Identify which cell holds the provided text, then report its (x, y) central coordinate. 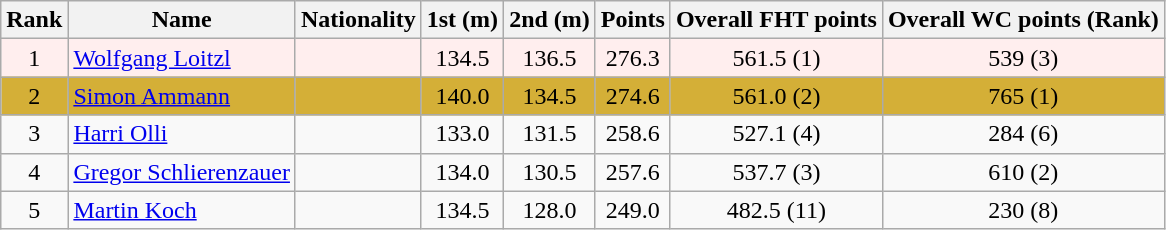
5 (34, 210)
134.0 (462, 172)
Overall WC points (Rank) (1023, 20)
Harri Olli (182, 134)
274.6 (632, 96)
249.0 (632, 210)
Simon Ammann (182, 96)
Name (182, 20)
2 (34, 96)
610 (2) (1023, 172)
140.0 (462, 96)
539 (3) (1023, 58)
Overall FHT points (776, 20)
130.5 (550, 172)
257.6 (632, 172)
537.7 (3) (776, 172)
136.5 (550, 58)
131.5 (550, 134)
133.0 (462, 134)
2nd (m) (550, 20)
258.6 (632, 134)
482.5 (11) (776, 210)
4 (34, 172)
230 (8) (1023, 210)
Rank (34, 20)
527.1 (4) (776, 134)
3 (34, 134)
Gregor Schlierenzauer (182, 172)
284 (6) (1023, 134)
1 (34, 58)
128.0 (550, 210)
561.5 (1) (776, 58)
Wolfgang Loitzl (182, 58)
561.0 (2) (776, 96)
Nationality (358, 20)
765 (1) (1023, 96)
276.3 (632, 58)
1st (m) (462, 20)
Martin Koch (182, 210)
Points (632, 20)
